Output the (X, Y) coordinate of the center of the cell containing the given text.  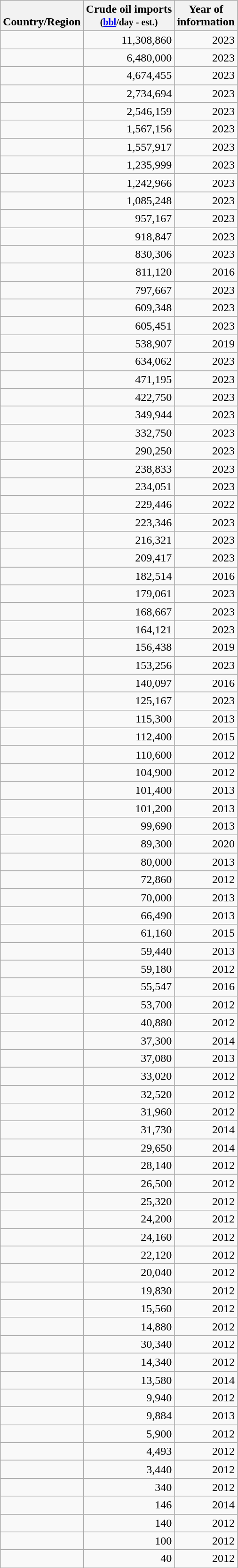
31,960 (129, 1112)
209,417 (129, 558)
20,040 (129, 1273)
2020 (206, 844)
25,320 (129, 1201)
2,546,159 (129, 111)
797,667 (129, 290)
112,400 (129, 737)
11,308,860 (129, 40)
634,062 (129, 361)
1,085,248 (129, 200)
40 (129, 1559)
14,340 (129, 1362)
2,734,694 (129, 93)
125,167 (129, 701)
115,300 (129, 719)
182,514 (129, 576)
24,160 (129, 1237)
538,907 (129, 344)
22,120 (129, 1255)
168,667 (129, 612)
164,121 (129, 630)
31,730 (129, 1130)
5,900 (129, 1434)
1,235,999 (129, 165)
110,600 (129, 754)
37,300 (129, 1040)
72,860 (129, 880)
70,000 (129, 898)
422,750 (129, 397)
26,500 (129, 1184)
605,451 (129, 326)
234,051 (129, 486)
66,490 (129, 915)
61,160 (129, 933)
59,440 (129, 951)
3,440 (129, 1469)
80,000 (129, 862)
100 (129, 1541)
9,884 (129, 1416)
15,560 (129, 1308)
216,321 (129, 540)
140,097 (129, 683)
153,256 (129, 665)
Country/Region (42, 16)
918,847 (129, 236)
59,180 (129, 969)
957,167 (129, 218)
1,567,156 (129, 129)
89,300 (129, 844)
340 (129, 1487)
28,140 (129, 1166)
13,580 (129, 1380)
2022 (206, 504)
238,833 (129, 469)
37,080 (129, 1058)
29,650 (129, 1148)
101,200 (129, 808)
349,944 (129, 415)
1,557,917 (129, 147)
9,940 (129, 1398)
156,438 (129, 647)
811,120 (129, 272)
32,520 (129, 1094)
55,547 (129, 987)
179,061 (129, 594)
229,446 (129, 504)
1,242,966 (129, 183)
101,400 (129, 790)
99,690 (129, 826)
223,346 (129, 523)
30,340 (129, 1344)
Year ofinformation (206, 16)
24,200 (129, 1219)
53,700 (129, 1005)
Crude oil imports(bbl/day - est.) (129, 16)
19,830 (129, 1291)
140 (129, 1523)
6,480,000 (129, 58)
332,750 (129, 433)
104,900 (129, 772)
4,674,455 (129, 76)
4,493 (129, 1452)
146 (129, 1505)
290,250 (129, 451)
14,880 (129, 1326)
830,306 (129, 254)
40,880 (129, 1022)
33,020 (129, 1076)
609,348 (129, 308)
471,195 (129, 379)
